Capture the cell that displays the provided text and extract its (X, Y) central coordinate. 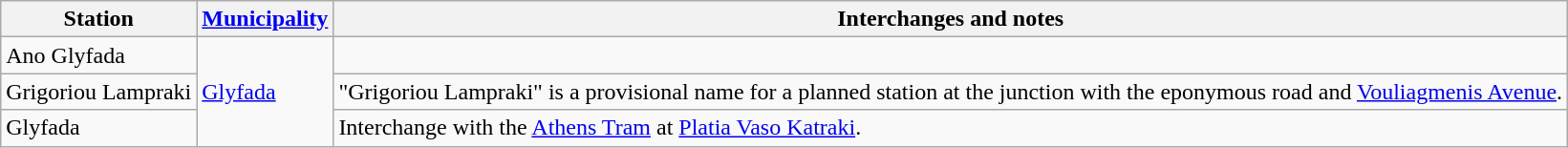
Ano Glyfada (99, 55)
Interchange with the Athens Tram at Platia Vaso Katraki. (951, 128)
Municipality (266, 19)
"Grigoriou Lampraki" is a provisional name for a planned station at the junction with the eponymous road and Vouliagmenis Avenue. (951, 92)
Interchanges and notes (951, 19)
Station (99, 19)
Grigoriou Lampraki (99, 92)
